Identify which cell holds the provided text, then report its [x, y] central coordinate. 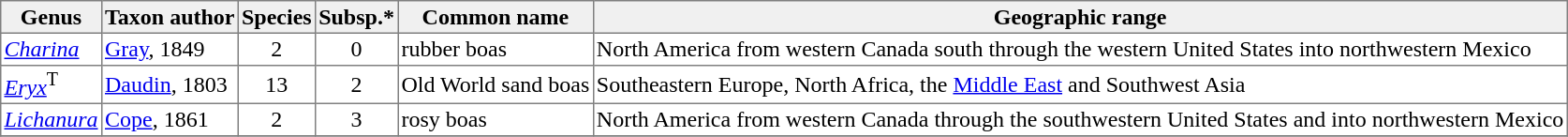
rubber boas [496, 49]
North America from western Canada south through the western United States into northwestern Mexico [1080, 49]
13 [276, 84]
Common name [496, 17]
Old World sand boas [496, 84]
3 [356, 120]
Charina [52, 49]
Genus [52, 17]
Southeastern Europe, North Africa, the Middle East and Southwest Asia [1080, 84]
Species [276, 17]
Cope, 1861 [170, 120]
Subsp.* [356, 17]
Lichanura [52, 120]
Taxon author [170, 17]
rosy boas [496, 120]
Gray, 1849 [170, 49]
0 [356, 49]
EryxT [52, 84]
Daudin, 1803 [170, 84]
North America from western Canada through the southwestern United States and into northwestern Mexico [1080, 120]
Geographic range [1080, 17]
